Determine the [X, Y] coordinate at the center of the cell enclosing the given text.  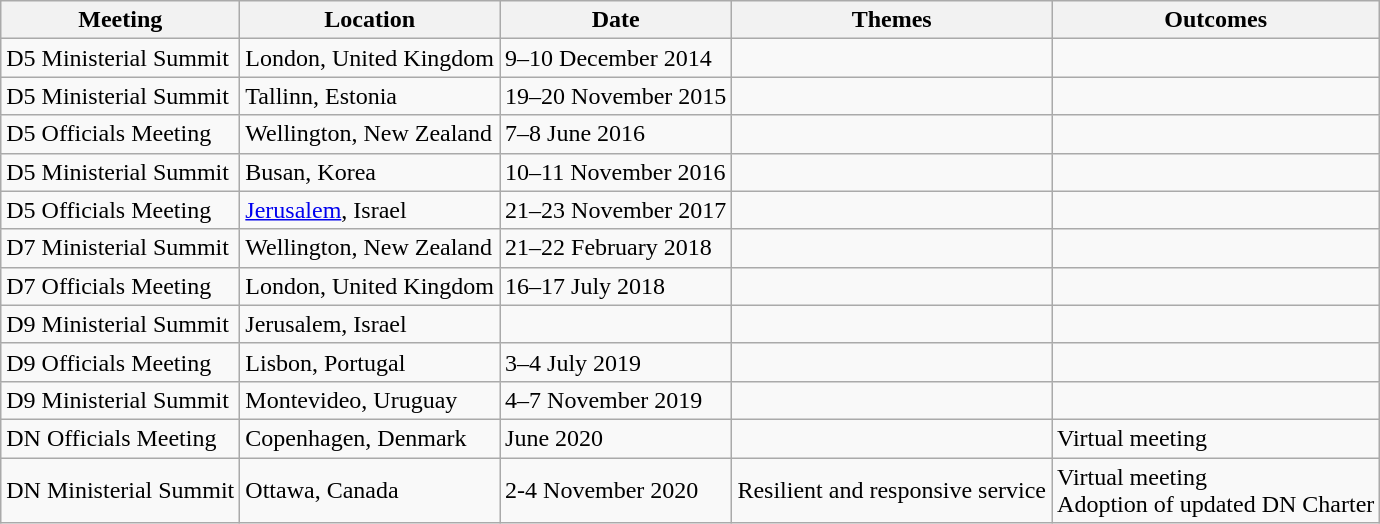
Location [370, 20]
June 2020 [616, 438]
9–10 December 2014 [616, 58]
21–23 November 2017 [616, 210]
16–17 July 2018 [616, 286]
D7 Ministerial Summit [120, 248]
Themes [892, 20]
DN Officials Meeting [120, 438]
10–11 November 2016 [616, 172]
Date [616, 20]
Virtual meeting [1216, 438]
D7 Officials Meeting [120, 286]
D9 Officials Meeting [120, 362]
Tallinn, Estonia [370, 96]
Meeting [120, 20]
4–7 November 2019 [616, 400]
Resilient and responsive service [892, 490]
7–8 June 2016 [616, 134]
Copenhagen, Denmark [370, 438]
Virtual meetingAdoption of updated DN Charter [1216, 490]
Montevideo, Uruguay [370, 400]
19–20 November 2015 [616, 96]
Ottawa, Canada [370, 490]
Outcomes [1216, 20]
DN Ministerial Summit [120, 490]
3–4 July 2019 [616, 362]
2-4 November 2020 [616, 490]
Lisbon, Portugal [370, 362]
Busan, Korea [370, 172]
21–22 February 2018 [616, 248]
